Locate the cell with the specified text and output its (x, y) center coordinate. 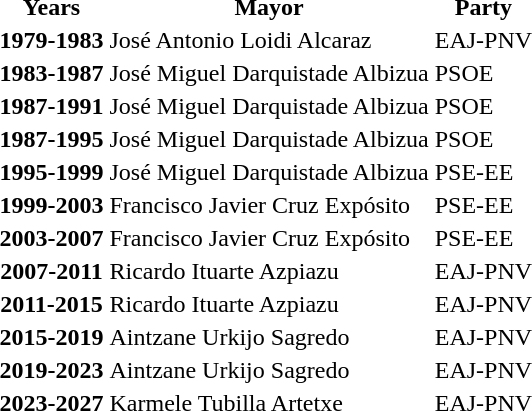
José Antonio Loidi Alcaraz (269, 40)
